For the text-containing cell, return its midpoint in [x, y] coordinate format. 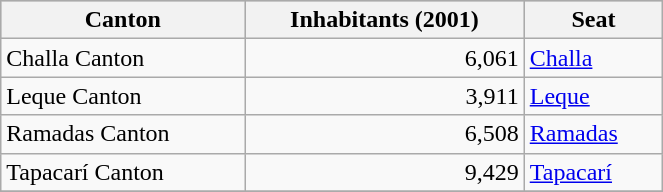
Leque Canton [123, 96]
Inhabitants (2001) [385, 20]
Tapacarí Canton [123, 172]
3,911 [385, 96]
Ramadas Canton [123, 134]
Leque [594, 96]
9,429 [385, 172]
Canton [123, 20]
Challa [594, 58]
Seat [594, 20]
Challa Canton [123, 58]
6,061 [385, 58]
Tapacarí [594, 172]
Ramadas [594, 134]
6,508 [385, 134]
